Return the [x, y] coordinate for the center point of the cell that contains the specified text.  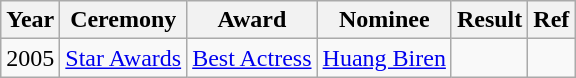
Year [30, 20]
Huang Biren [384, 58]
Result [489, 20]
Ceremony [124, 20]
Award [252, 20]
Nominee [384, 20]
Best Actress [252, 58]
Ref [552, 20]
2005 [30, 58]
Star Awards [124, 58]
